Return the (X, Y) coordinate for the center point of the cell that contains the specified text.  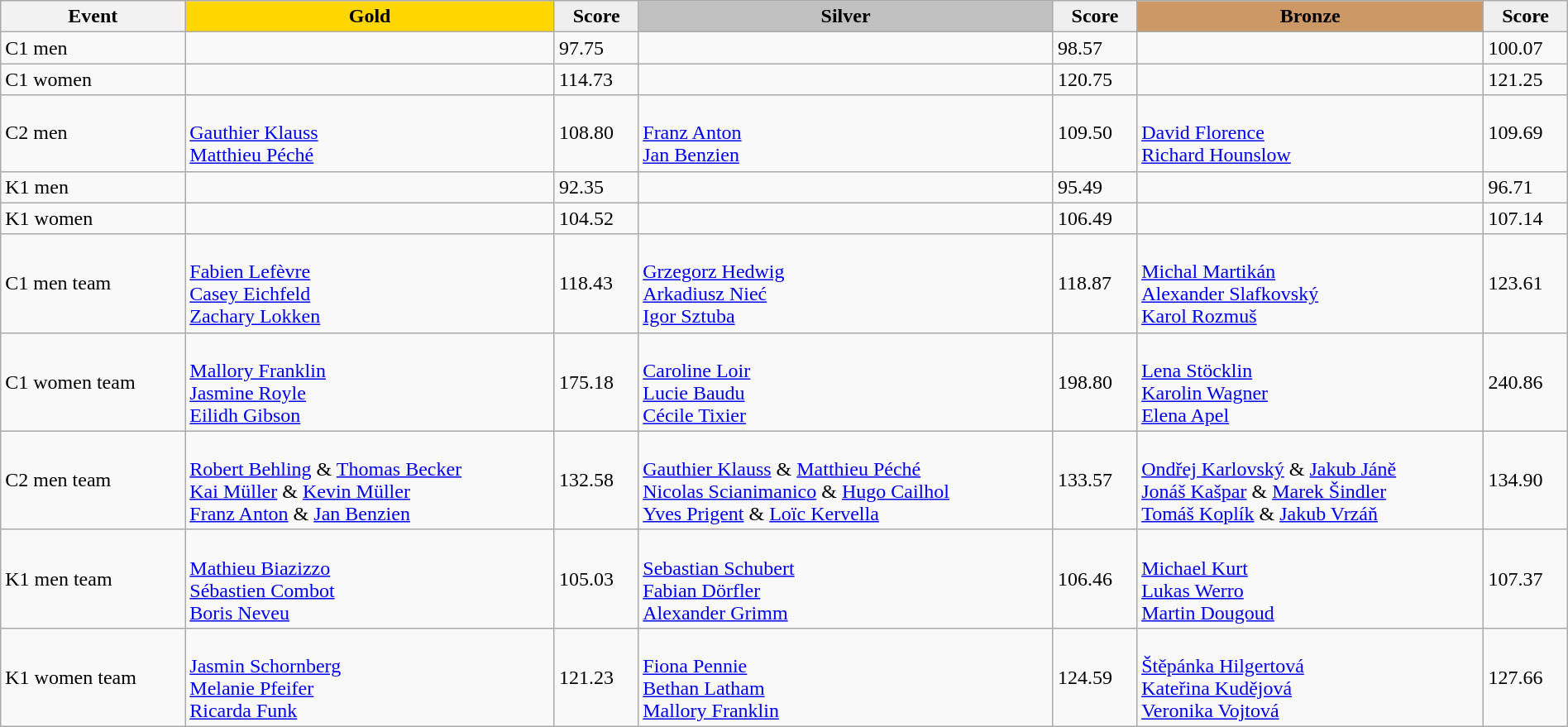
C1 women (93, 79)
109.69 (1525, 133)
David FlorenceRichard Hounslow (1310, 133)
134.90 (1525, 480)
Michal MartikánAlexander SlafkovskýKarol Rozmuš (1310, 283)
Robert Behling & Thomas BeckerKai Müller & Kevin MüllerFranz Anton & Jan Benzien (370, 480)
Jasmin SchornbergMelanie PfeiferRicarda Funk (370, 677)
120.75 (1095, 79)
Caroline LoirLucie BauduCécile Tixier (846, 382)
106.46 (1095, 579)
97.75 (595, 48)
Silver (846, 17)
Sebastian SchubertFabian DörflerAlexander Grimm (846, 579)
K1 women (93, 218)
C1 women team (93, 382)
118.43 (595, 283)
Bronze (1310, 17)
109.50 (1095, 133)
123.61 (1525, 283)
132.58 (595, 480)
100.07 (1525, 48)
Gauthier KlaussMatthieu Péché (370, 133)
Mathieu BiazizzoSébastien CombotBoris Neveu (370, 579)
Lena StöcklinKarolin WagnerElena Apel (1310, 382)
121.23 (595, 677)
104.52 (595, 218)
Franz AntonJan Benzien (846, 133)
C2 men (93, 133)
133.57 (1095, 480)
Grzegorz HedwigArkadiusz NiećIgor Sztuba (846, 283)
Fiona PennieBethan LathamMallory Franklin (846, 677)
Gold (370, 17)
K1 women team (93, 677)
114.73 (595, 79)
106.49 (1095, 218)
Event (93, 17)
121.25 (1525, 79)
C1 men (93, 48)
Mallory FranklinJasmine RoyleEilidh Gibson (370, 382)
105.03 (595, 579)
240.86 (1525, 382)
95.49 (1095, 187)
107.14 (1525, 218)
Fabien LefèvreCasey EichfeldZachary Lokken (370, 283)
Michael KurtLukas WerroMartin Dougoud (1310, 579)
96.71 (1525, 187)
K1 men team (93, 579)
118.87 (1095, 283)
C2 men team (93, 480)
127.66 (1525, 677)
92.35 (595, 187)
K1 men (93, 187)
198.80 (1095, 382)
108.80 (595, 133)
175.18 (595, 382)
C1 men team (93, 283)
Štěpánka HilgertováKateřina KudějováVeronika Vojtová (1310, 677)
107.37 (1525, 579)
Gauthier Klauss & Matthieu PéchéNicolas Scianimanico & Hugo CailholYves Prigent & Loïc Kervella (846, 480)
98.57 (1095, 48)
Ondřej Karlovský & Jakub JáněJonáš Kašpar & Marek ŠindlerTomáš Koplík & Jakub Vrzáň (1310, 480)
124.59 (1095, 677)
